Return the [x, y] coordinate for the center point of the cell that contains the specified text.  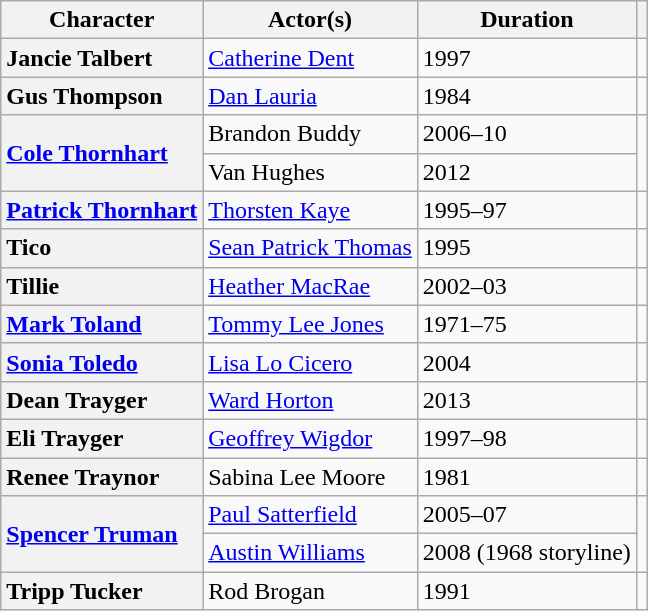
Sabina Lee Moore [310, 477]
2002–03 [526, 286]
Gus Thompson [102, 96]
1991 [526, 591]
1995 [526, 248]
Paul Satterfield [310, 515]
Austin Williams [310, 553]
2008 (1968 storyline) [526, 553]
Sonia Toledo [102, 362]
Patrick Thornhart [102, 210]
Geoffrey Wigdor [310, 438]
Sean Patrick Thomas [310, 248]
Heather MacRae [310, 286]
1997 [526, 58]
Van Hughes [310, 172]
1981 [526, 477]
1995–97 [526, 210]
Tripp Tucker [102, 591]
2013 [526, 400]
Spencer Truman [102, 534]
1997–98 [526, 438]
Eli Trayger [102, 438]
Thorsten Kaye [310, 210]
Actor(s) [310, 20]
2005–07 [526, 515]
2004 [526, 362]
Tommy Lee Jones [310, 324]
Ward Horton [310, 400]
Brandon Buddy [310, 134]
Character [102, 20]
Duration [526, 20]
Rod Brogan [310, 591]
Tillie [102, 286]
Lisa Lo Cicero [310, 362]
Dan Lauria [310, 96]
Cole Thornhart [102, 153]
Mark Toland [102, 324]
Dean Trayger [102, 400]
Jancie Talbert [102, 58]
Tico [102, 248]
2012 [526, 172]
1971–75 [526, 324]
Catherine Dent [310, 58]
Renee Traynor [102, 477]
2006–10 [526, 134]
1984 [526, 96]
